Output the (x, y) coordinate of the center of the cell containing the given text.  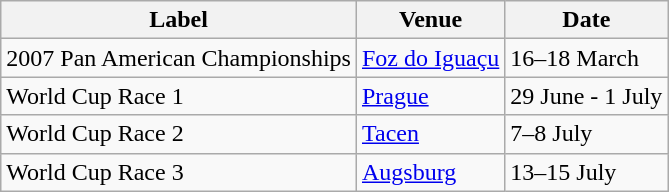
World Cup Race 1 (179, 96)
World Cup Race 2 (179, 134)
Tacen (430, 134)
13–15 July (586, 172)
2007 Pan American Championships (179, 58)
Foz do Iguaçu (430, 58)
Augsburg (430, 172)
Venue (430, 20)
Date (586, 20)
Label (179, 20)
World Cup Race 3 (179, 172)
7–8 July (586, 134)
29 June - 1 July (586, 96)
Prague (430, 96)
16–18 March (586, 58)
